From the cell containing the given text, extract its center point as [X, Y] coordinate. 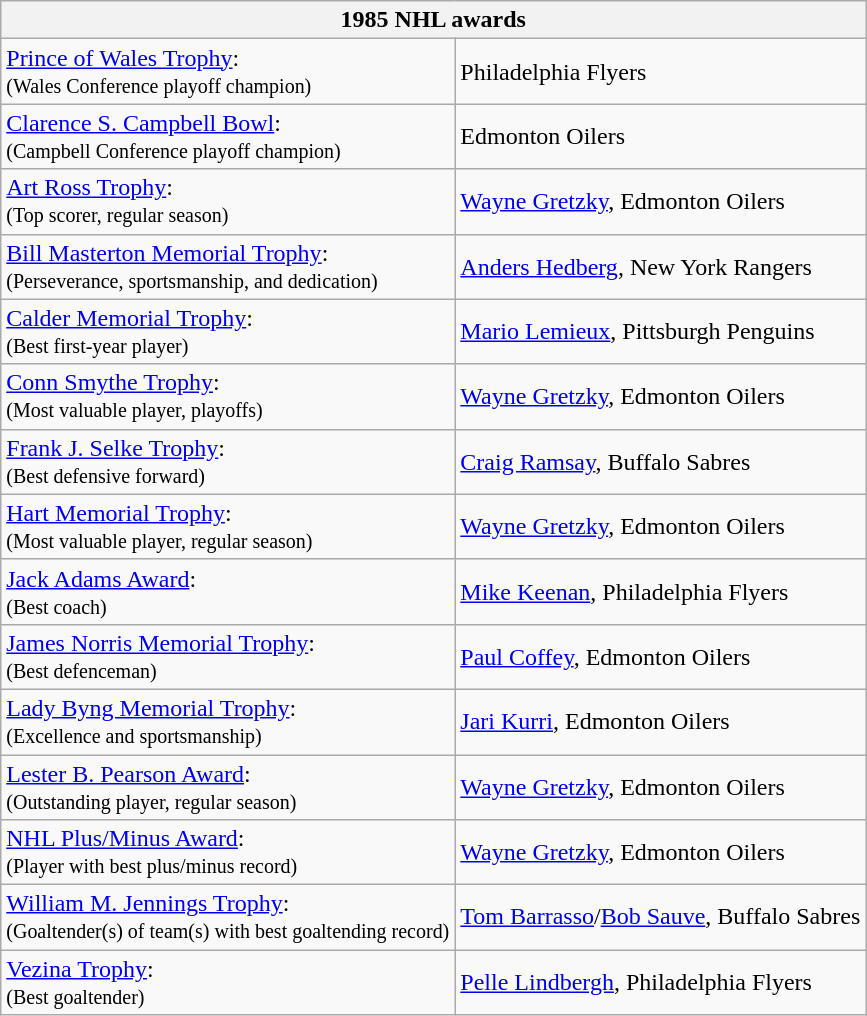
Conn Smythe Trophy:(Most valuable player, playoffs) [228, 396]
Philadelphia Flyers [660, 72]
Craig Ramsay, Buffalo Sabres [660, 462]
Pelle Lindbergh, Philadelphia Flyers [660, 982]
Prince of Wales Trophy:(Wales Conference playoff champion) [228, 72]
NHL Plus/Minus Award:(Player with best plus/minus record) [228, 852]
Mario Lemieux, Pittsburgh Penguins [660, 332]
Clarence S. Campbell Bowl:(Campbell Conference playoff champion) [228, 136]
Mike Keenan, Philadelphia Flyers [660, 592]
Calder Memorial Trophy:(Best first-year player) [228, 332]
Edmonton Oilers [660, 136]
James Norris Memorial Trophy:(Best defenceman) [228, 656]
Hart Memorial Trophy:(Most valuable player, regular season) [228, 526]
1985 NHL awards [434, 20]
Bill Masterton Memorial Trophy:(Perseverance, sportsmanship, and dedication) [228, 266]
Art Ross Trophy:(Top scorer, regular season) [228, 202]
Vezina Trophy:(Best goaltender) [228, 982]
Frank J. Selke Trophy:(Best defensive forward) [228, 462]
Jari Kurri, Edmonton Oilers [660, 722]
Tom Barrasso/Bob Sauve, Buffalo Sabres [660, 918]
Paul Coffey, Edmonton Oilers [660, 656]
Lester B. Pearson Award:(Outstanding player, regular season) [228, 786]
Lady Byng Memorial Trophy:(Excellence and sportsmanship) [228, 722]
Anders Hedberg, New York Rangers [660, 266]
William M. Jennings Trophy:(Goaltender(s) of team(s) with best goaltending record) [228, 918]
Jack Adams Award:(Best coach) [228, 592]
